Determine the [x, y] coordinate at the center of the cell enclosing the given text.  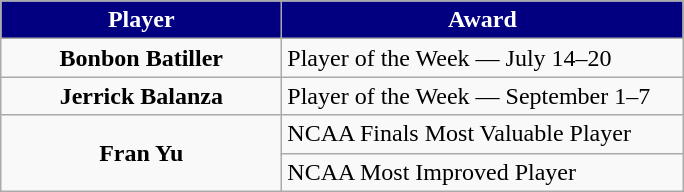
Fran Yu [142, 153]
Player [142, 20]
NCAA Finals Most Valuable Player [482, 134]
Player of the Week — September 1–7 [482, 96]
NCAA Most Improved Player [482, 172]
Player of the Week — July 14–20 [482, 58]
Jerrick Balanza [142, 96]
Bonbon Batiller [142, 58]
Award [482, 20]
